Locate the cell with the specified text and output its (X, Y) center coordinate. 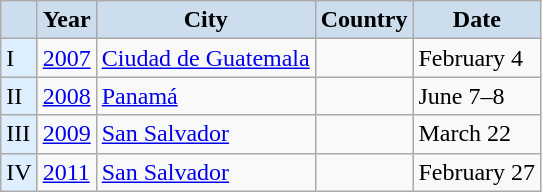
City (206, 20)
I (19, 58)
Date (477, 20)
March 22 (477, 134)
2007 (66, 58)
IV (19, 172)
Ciudad de Guatemala (206, 58)
Country (364, 20)
Year (66, 20)
June 7–8 (477, 96)
III (19, 134)
February 4 (477, 58)
II (19, 96)
Panamá (206, 96)
2011 (66, 172)
February 27 (477, 172)
2008 (66, 96)
2009 (66, 134)
